Output the (x, y) coordinate of the center of the cell containing the given text.  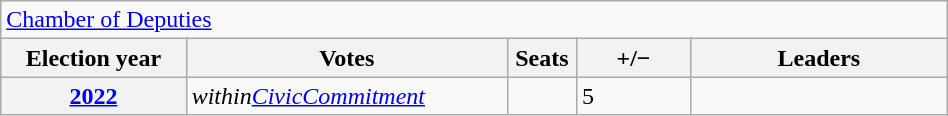
Chamber of Deputies (474, 20)
Leaders (820, 58)
Election year (94, 58)
withinCivicCommitment (346, 96)
Seats (542, 58)
Votes (346, 58)
2022 (94, 96)
5 (633, 96)
+/− (633, 58)
